Scan for the cell matching the given text and deliver its (X, Y) coordinate at center. 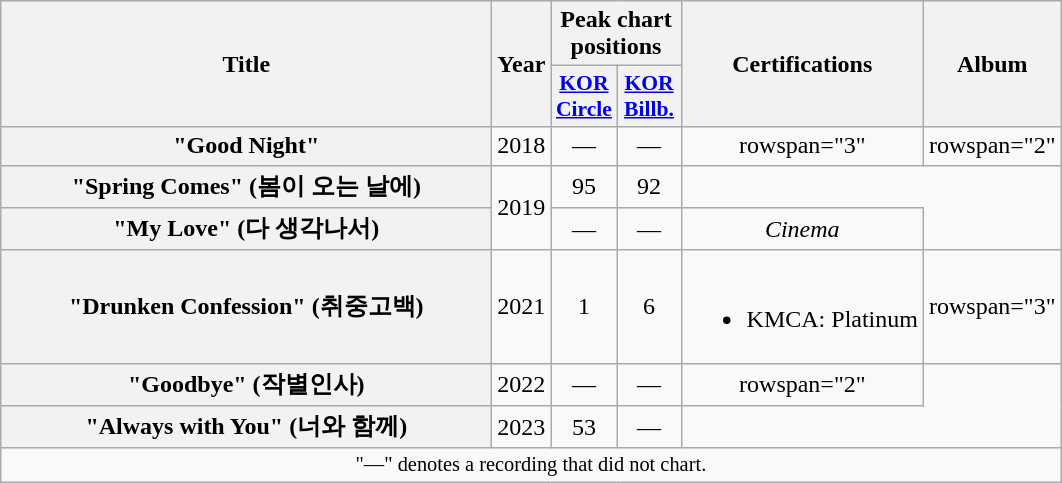
2021 (522, 306)
"My Love" (다 생각나서) (246, 230)
KORCircle (584, 96)
2023 (522, 428)
95 (584, 186)
2018 (522, 146)
"Spring Comes" (봄이 오는 날에) (246, 186)
Peak chart positions (616, 34)
"Always with You" (너와 함께) (246, 428)
Year (522, 64)
"Goodbye" (작별인사) (246, 384)
"—" denotes a recording that did not chart. (531, 465)
Cinema (802, 230)
Certifications (802, 64)
2019 (522, 208)
"Drunken Confession" (취중고백) (246, 306)
2022 (522, 384)
KMCA: Platinum (802, 306)
Album (992, 64)
1 (584, 306)
6 (649, 306)
Title (246, 64)
"Good Night" (246, 146)
92 (649, 186)
53 (584, 428)
KORBillb. (649, 96)
